Extract the (X, Y) coordinate from the center of the cell holding the provided text.  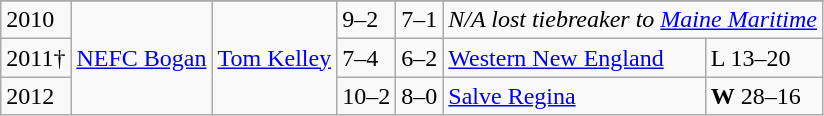
2010 (36, 20)
W 28–16 (764, 96)
2012 (36, 96)
Salve Regina (574, 96)
2011† (36, 58)
6–2 (420, 58)
Tom Kelley (274, 58)
10–2 (366, 96)
NEFC Bogan (142, 58)
N/A lost tiebreaker to Maine Maritime (633, 20)
L 13–20 (764, 58)
Western New England (574, 58)
9–2 (366, 20)
7–4 (366, 58)
7–1 (420, 20)
8–0 (420, 96)
